Find where the given text appears and provide that cell's center as (x, y) coordinate. 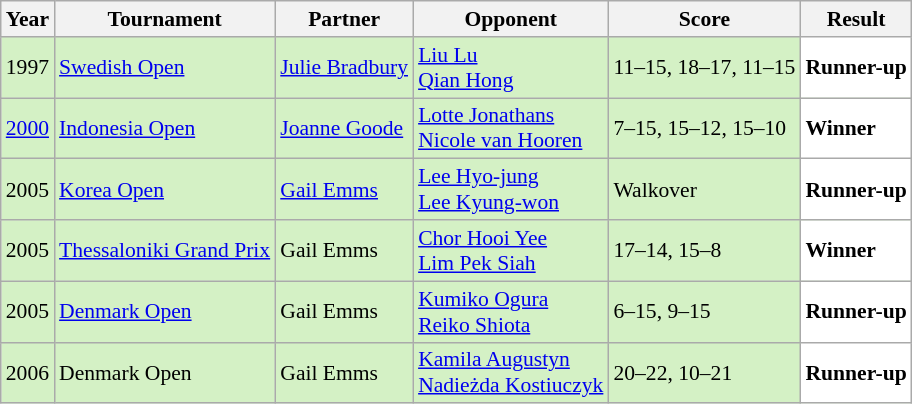
Korea Open (164, 190)
20–22, 10–21 (704, 372)
Indonesia Open (164, 128)
2000 (28, 128)
Chor Hooi Yee Lim Pek Siah (510, 250)
Lee Hyo-jung Lee Kyung-won (510, 190)
Thessaloniki Grand Prix (164, 250)
Tournament (164, 19)
1997 (28, 68)
11–15, 18–17, 11–15 (704, 68)
7–15, 15–12, 15–10 (704, 128)
Liu Lu Qian Hong (510, 68)
Kamila Augustyn Nadieżda Kostiuczyk (510, 372)
Kumiko Ogura Reiko Shiota (510, 312)
6–15, 9–15 (704, 312)
17–14, 15–8 (704, 250)
Year (28, 19)
Walkover (704, 190)
Opponent (510, 19)
Julie Bradbury (344, 68)
Score (704, 19)
Joanne Goode (344, 128)
Lotte Jonathans Nicole van Hooren (510, 128)
2006 (28, 372)
Result (856, 19)
Partner (344, 19)
Swedish Open (164, 68)
